Output the (X, Y) coordinate of the center of the cell containing the given text.  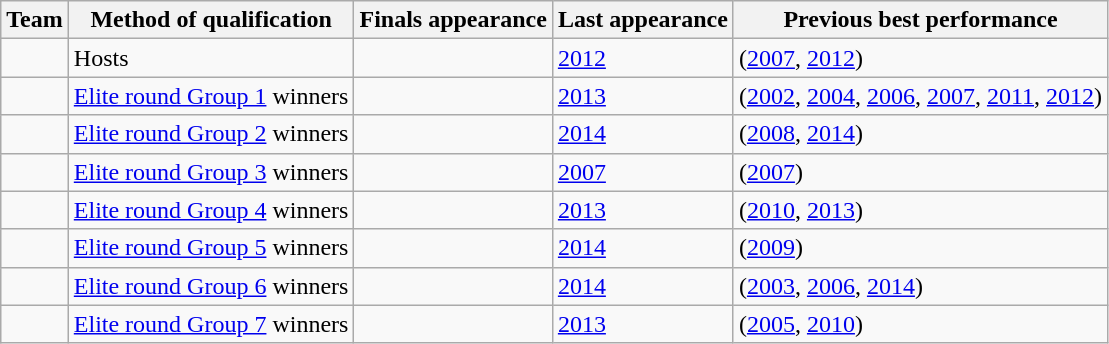
Method of qualification (211, 20)
(2007) (920, 172)
(2008, 2014) (920, 134)
Team (35, 20)
Elite round Group 7 winners (211, 324)
Finals appearance (453, 20)
(2002, 2004, 2006, 2007, 2011, 2012) (920, 96)
(2005, 2010) (920, 324)
(2010, 2013) (920, 210)
Elite round Group 1 winners (211, 96)
2012 (642, 58)
Elite round Group 3 winners (211, 172)
(2009) (920, 248)
Elite round Group 4 winners (211, 210)
2007 (642, 172)
Hosts (211, 58)
Elite round Group 2 winners (211, 134)
(2007, 2012) (920, 58)
Previous best performance (920, 20)
Last appearance (642, 20)
Elite round Group 5 winners (211, 248)
(2003, 2006, 2014) (920, 286)
Elite round Group 6 winners (211, 286)
